Provide the (X, Y) coordinate of the cell's center where the given text is located.  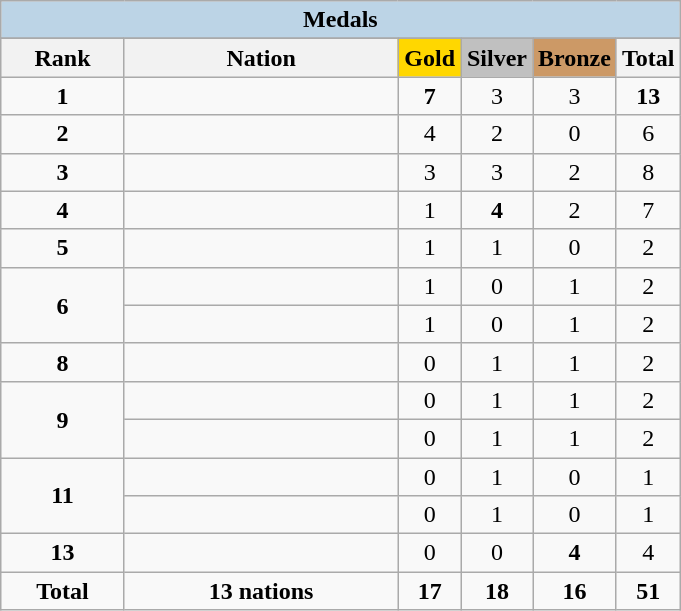
16 (574, 591)
51 (648, 591)
Nation (261, 58)
5 (63, 248)
Medals (340, 20)
18 (496, 591)
Rank (63, 58)
11 (63, 496)
Gold (430, 58)
Silver (496, 58)
17 (430, 591)
13 nations (261, 591)
9 (63, 419)
Bronze (574, 58)
